Search for the cell housing the specified text and yield its [x, y] center coordinate. 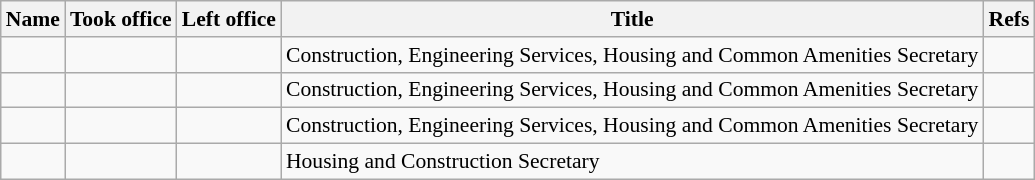
Name [33, 19]
Refs [1008, 19]
Housing and Construction Secretary [632, 162]
Title [632, 19]
Took office [121, 19]
Left office [229, 19]
